Pinpoint the cell where the given text exists, returning its (x, y) midpoint coordinate. 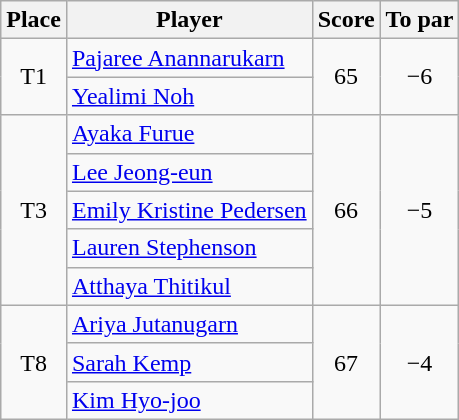
Pajaree Anannarukarn (189, 58)
T8 (34, 362)
Atthaya Thitikul (189, 286)
65 (346, 77)
−5 (420, 210)
Lauren Stephenson (189, 248)
66 (346, 210)
Ariya Jutanugarn (189, 324)
Score (346, 20)
Place (34, 20)
Kim Hyo-joo (189, 400)
Yealimi Noh (189, 96)
Ayaka Furue (189, 134)
Sarah Kemp (189, 362)
Player (189, 20)
T1 (34, 77)
−6 (420, 77)
T3 (34, 210)
Lee Jeong-eun (189, 172)
67 (346, 362)
Emily Kristine Pedersen (189, 210)
To par (420, 20)
−4 (420, 362)
